Return the [x, y] coordinate for the center point of the cell that contains the specified text.  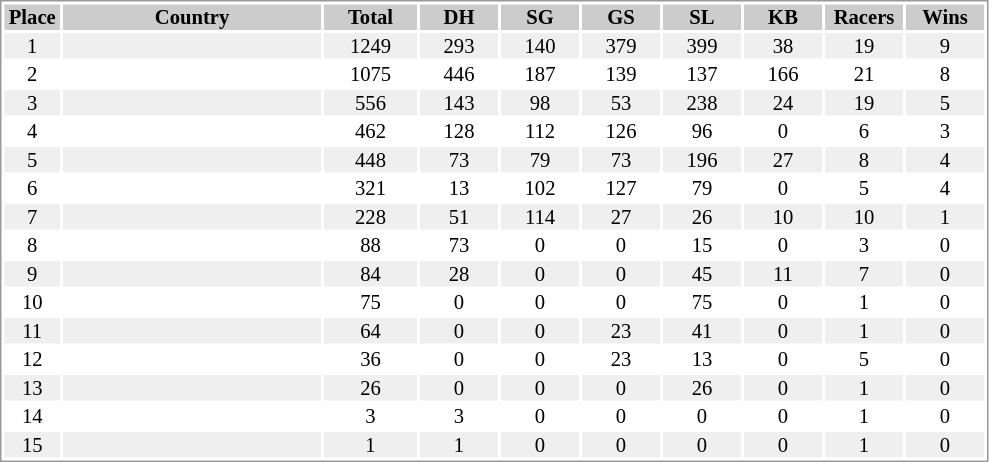
139 [621, 75]
Country [192, 17]
DH [459, 17]
21 [864, 75]
12 [32, 359]
114 [540, 217]
38 [783, 46]
127 [621, 189]
24 [783, 103]
112 [540, 131]
GS [621, 17]
36 [370, 359]
28 [459, 274]
137 [702, 75]
228 [370, 217]
1075 [370, 75]
Racers [864, 17]
238 [702, 103]
143 [459, 103]
128 [459, 131]
462 [370, 131]
51 [459, 217]
SG [540, 17]
446 [459, 75]
96 [702, 131]
1249 [370, 46]
KB [783, 17]
64 [370, 331]
53 [621, 103]
126 [621, 131]
166 [783, 75]
14 [32, 417]
84 [370, 274]
Total [370, 17]
SL [702, 17]
140 [540, 46]
98 [540, 103]
196 [702, 160]
88 [370, 245]
41 [702, 331]
379 [621, 46]
556 [370, 103]
187 [540, 75]
293 [459, 46]
448 [370, 160]
321 [370, 189]
399 [702, 46]
2 [32, 75]
Wins [945, 17]
102 [540, 189]
45 [702, 274]
Place [32, 17]
